Capture the cell that displays the provided text and extract its [x, y] central coordinate. 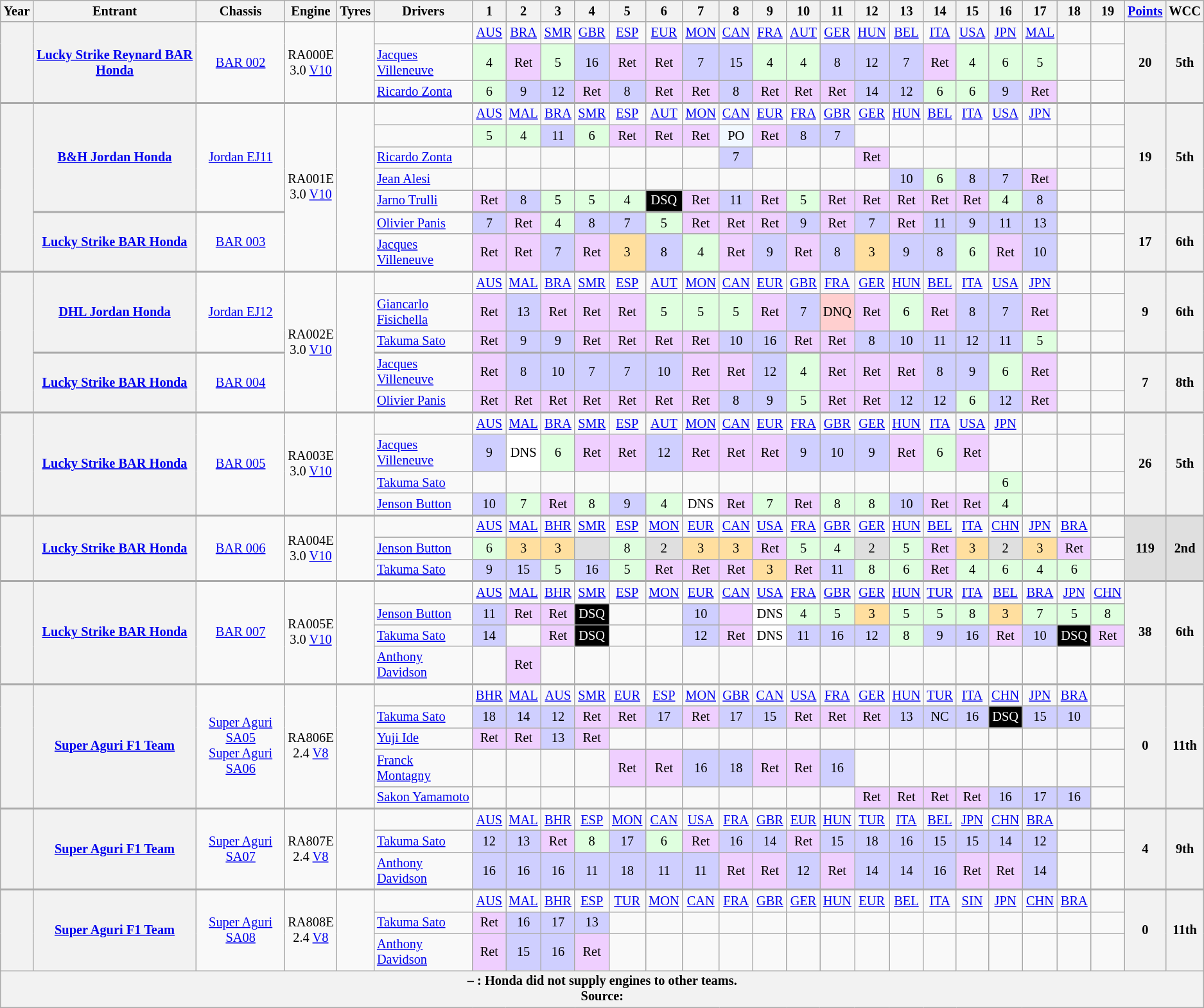
Lucky Strike Reynard BAR Honda [114, 62]
20 [1145, 62]
Engine [311, 11]
Year [17, 11]
Tyres [355, 11]
RA004E3.0 V10 [311, 548]
PO [736, 136]
– : Honda did not supply engines to other teams.Source: [602, 989]
Super Aguri SA05Super Aguri SA06 [241, 746]
RA806E2.4 V8 [311, 746]
BAR 004 [241, 383]
Yuji Ide [423, 738]
RA000E3.0 V10 [311, 62]
RA807E2.4 V8 [311, 849]
RA808E2.4 V8 [311, 930]
Jarno Trulli [423, 200]
Giancarlo Fisichella [423, 312]
B&H Jordan Honda [114, 157]
WCC [1185, 11]
Drivers [423, 11]
Jordan EJ12 [241, 312]
DNQ [837, 312]
RA001E3.0 V10 [311, 188]
Chassis [241, 11]
Jordan EJ11 [241, 157]
RA002E3.0 V10 [311, 342]
Super Aguri SA08 [241, 930]
BAR 002 [241, 62]
Franck Montagny [423, 768]
Entrant [114, 11]
Super Aguri SA07 [241, 849]
9th [1185, 849]
Jean Alesi [423, 179]
NC [939, 717]
BAR 005 [241, 464]
Points [1145, 11]
2nd [1185, 548]
RA005E3.0 V10 [311, 632]
SIN [972, 901]
1 [489, 11]
119 [1145, 548]
38 [1145, 632]
8th [1185, 383]
DHL Jordan Honda [114, 312]
BAR 006 [241, 548]
26 [1145, 464]
BAR 007 [241, 632]
Sakon Yamamoto [423, 797]
RA003E3.0 V10 [311, 464]
BAR 003 [241, 242]
